Find where the given text appears and provide that cell's center as (X, Y) coordinate. 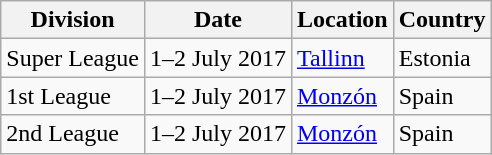
Super League (73, 58)
1st League (73, 96)
Country (442, 20)
Division (73, 20)
Tallinn (342, 58)
2nd League (73, 134)
Estonia (442, 58)
Location (342, 20)
Date (218, 20)
